Determine the (x, y) coordinate at the center of the cell enclosing the given text.  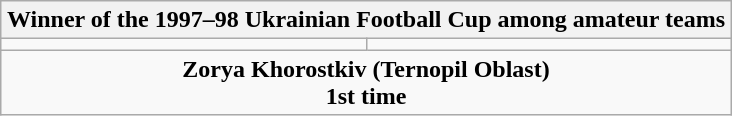
Zorya Khorostkiv (Ternopil Oblast)1st time (366, 82)
Winner of the 1997–98 Ukrainian Football Cup among amateur teams (366, 20)
